Return [x, y] of the center of cell containing provided text 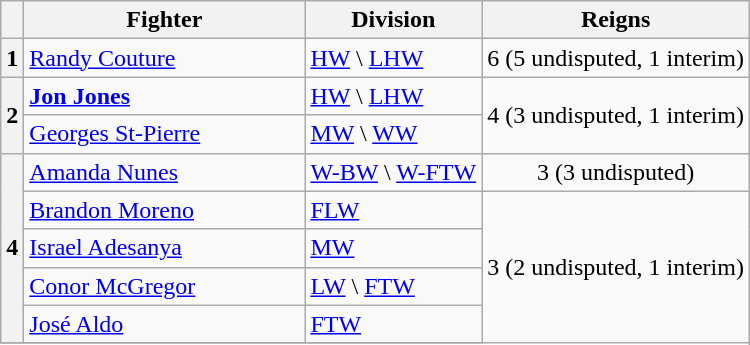
4 [12, 248]
Conor McGregor [164, 286]
3 (2 undisputed, 1 interim) [616, 267]
4 (3 undisputed, 1 interim) [616, 115]
FLW [394, 210]
FTW [394, 324]
W-BW \ W-FTW [394, 172]
3 (3 undisputed) [616, 172]
MW [394, 248]
José Aldo [164, 324]
LW \ FTW [394, 286]
1 [12, 58]
Randy Couture [164, 58]
Georges St-Pierre [164, 134]
Jon Jones [164, 96]
Israel Adesanya [164, 248]
Fighter [164, 20]
Reigns [616, 20]
Amanda Nunes [164, 172]
Brandon Moreno [164, 210]
6 (5 undisputed, 1 interim) [616, 58]
MW \ WW [394, 134]
Division [394, 20]
2 [12, 115]
